Identify which cell holds the provided text, then report its [X, Y] central coordinate. 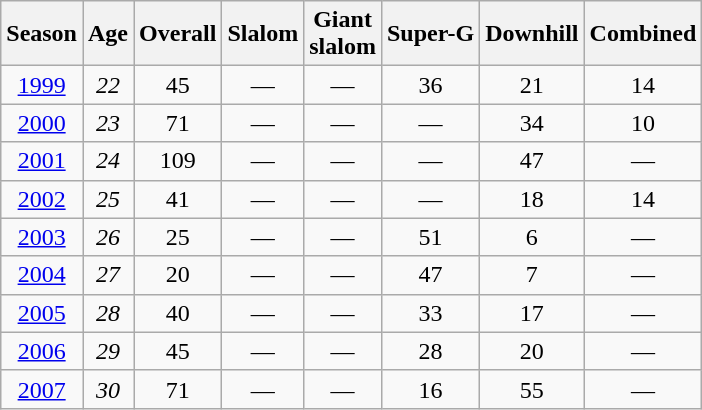
Age [108, 34]
17 [532, 313]
33 [430, 313]
Season [42, 34]
2000 [42, 123]
18 [532, 199]
21 [532, 85]
16 [430, 389]
29 [108, 351]
Super-G [430, 34]
41 [178, 199]
Giantslalom [343, 34]
Overall [178, 34]
6 [532, 237]
1999 [42, 85]
23 [108, 123]
109 [178, 161]
2001 [42, 161]
36 [430, 85]
55 [532, 389]
7 [532, 275]
2004 [42, 275]
2006 [42, 351]
51 [430, 237]
30 [108, 389]
22 [108, 85]
2003 [42, 237]
Downhill [532, 34]
34 [532, 123]
2002 [42, 199]
10 [643, 123]
2005 [42, 313]
27 [108, 275]
2007 [42, 389]
Combined [643, 34]
26 [108, 237]
40 [178, 313]
24 [108, 161]
Slalom [263, 34]
